From the cell containing the given text, extract its center point as (x, y) coordinate. 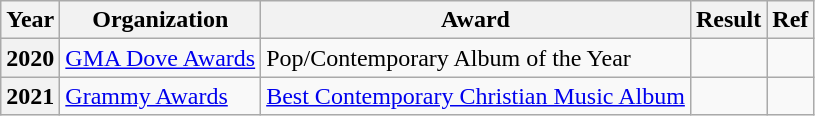
Best Contemporary Christian Music Album (476, 96)
Organization (160, 20)
2020 (30, 58)
Award (476, 20)
Ref (790, 20)
GMA Dove Awards (160, 58)
Pop/Contemporary Album of the Year (476, 58)
Year (30, 20)
2021 (30, 96)
Grammy Awards (160, 96)
Result (728, 20)
